From the cell containing the given text, extract its center point as (X, Y) coordinate. 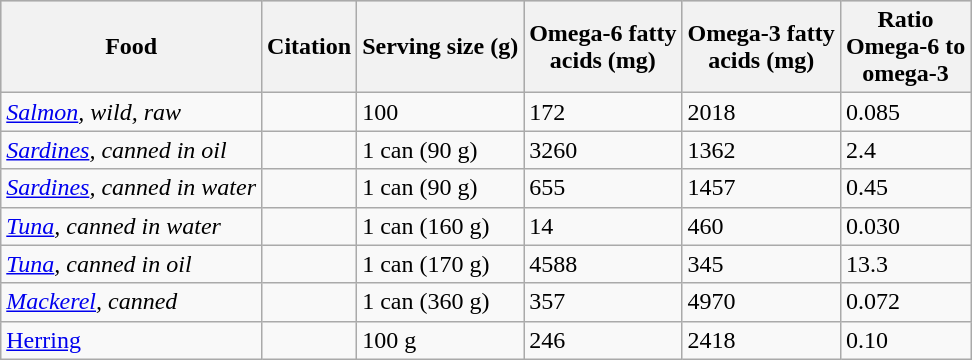
Citation (310, 47)
2.4 (905, 150)
1 can (160 g) (440, 226)
1457 (761, 188)
655 (603, 188)
2418 (761, 340)
RatioOmega-6 toomega-3 (905, 47)
1 can (360 g) (440, 302)
0.45 (905, 188)
Mackerel, canned (132, 302)
13.3 (905, 264)
345 (761, 264)
100 g (440, 340)
Omega-3 fattyacids (mg) (761, 47)
Tuna, canned in oil (132, 264)
4588 (603, 264)
172 (603, 112)
Tuna, canned in water (132, 226)
0.030 (905, 226)
Salmon, wild, raw (132, 112)
0.072 (905, 302)
1 can (170 g) (440, 264)
Serving size (g) (440, 47)
Sardines, canned in water (132, 188)
Herring (132, 340)
0.085 (905, 112)
460 (761, 226)
246 (603, 340)
0.10 (905, 340)
Omega-6 fattyacids (mg) (603, 47)
4970 (761, 302)
Sardines, canned in oil (132, 150)
100 (440, 112)
357 (603, 302)
14 (603, 226)
1362 (761, 150)
3260 (603, 150)
2018 (761, 112)
Food (132, 47)
